Output the [x, y] coordinate of the center of the cell containing the given text.  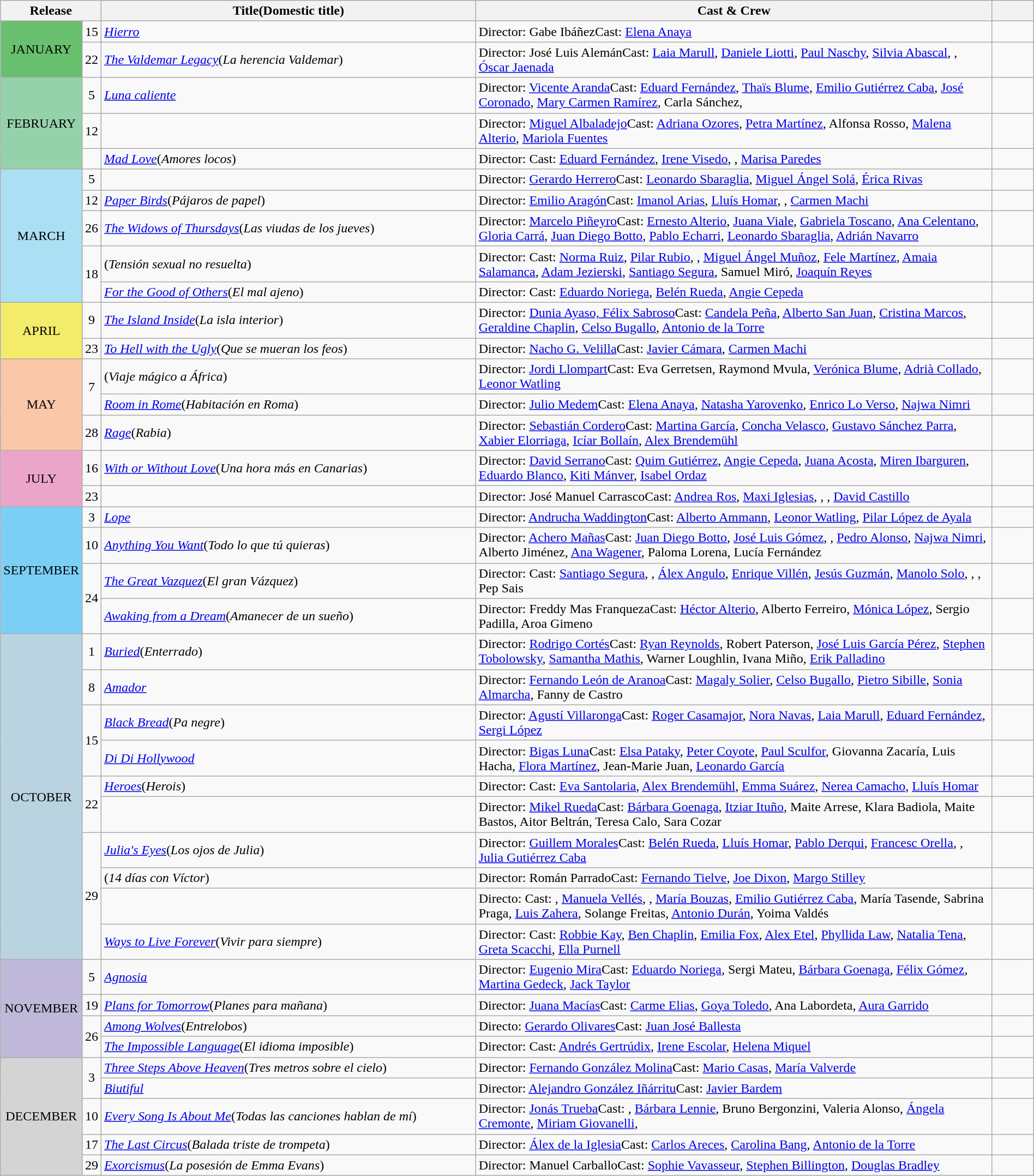
The Great Vazquez(El gran Vázquez) [289, 580]
FEBRUARY [41, 123]
Director: Eugenio MiraCast: Eduardo Noriega, Sergi Mateu, Bárbara Goenaga, Félix Gómez, Martina Gedeck, Jack Taylor [734, 977]
OCTOBER [41, 796]
The Impossible Language(El idioma imposible) [289, 1047]
The Valdemar Legacy(La herencia Valdemar) [289, 60]
With or Without Love(Una hora más en Canarias) [289, 468]
Director: Fernando González MolinaCast: Mario Casas, María Valverde [734, 1067]
(Viaje mágico a África) [289, 376]
Director: Emilio AragónCast: Imanol Arias, Lluís Homar, , Carmen Machi [734, 200]
1 [92, 651]
Mad Love(Amores locos) [289, 159]
Ways to Live Forever(Vivir para siempre) [289, 941]
Director: Cast: Eduard Fernández, Irene Visedo, , Marisa Paredes [734, 159]
Agnosia [289, 977]
Director: Sebastián CorderoCast: Martina García, Concha Velasco, Gustavo Sánchez Parra, Xabier Elorriaga, Icíar Bollaín, Alex Brendemühl [734, 433]
Paper Birds(Pájaros de papel) [289, 200]
Amador [289, 687]
The Island Inside(La isla interior) [289, 320]
Director: Bigas LunaCast: Elsa Pataky, Peter Coyote, Paul Sculfor, Giovanna Zacaría, Luis Hacha, Flora Martínez, Jean-Marie Juan, Leonardo García [734, 758]
Director: Román ParradoCast: Fernando Tielve, Joe Dixon, Margo Stilley [734, 878]
Exorcismus(La posesión de Emma Evans) [289, 1165]
Director: Cast: Robbie Kay, Ben Chaplin, Emilia Fox, Alex Etel, Phyllida Law, Natalia Tena, Greta Scacchi, Ella Purnell [734, 941]
Cast & Crew [734, 11]
To Hell with the Ugly(Que se mueran los feos) [289, 349]
16 [92, 468]
8 [92, 687]
Director: Álex de la IglesiaCast: Carlos Areces, Carolina Bang, Antonio de la Torre [734, 1144]
Rage(Rabia) [289, 433]
SEPTEMBER [41, 571]
Every Song Is About Me(Todas las canciones hablan de mí) [289, 1116]
Among Wolves(Entrelobos) [289, 1026]
NOVEMBER [41, 1008]
28 [92, 433]
Lope [289, 517]
Plans for Tomorrow(Planes para mañana) [289, 1005]
Release [51, 11]
Director: Agustí VillarongaCast: Roger Casamajor, Nora Navas, Laia Marull, Eduard Fernández, Sergi López [734, 722]
JULY [41, 479]
Director: Manuel CarballoCast: Sophie Vavasseur, Stephen Billington, Douglas Bradley [734, 1165]
The Widows of Thursdays(Las viudas de los jueves) [289, 228]
JANUARY [41, 49]
Director: Cast: Eva Santolaria, Alex Brendemühl, Emma Suárez, Nerea Camacho, Lluís Homar [734, 786]
Director: José Manuel CarrascoCast: Andrea Ros, Maxi Iglesias, , , David Castillo [734, 496]
Director: Miguel AlbaladejoCast: Adriana Ozores, Petra Martínez, Alfonsa Rosso, Malena Alterio, Mariola Fuentes [734, 131]
Di Di Hollywood [289, 758]
24 [92, 598]
MARCH [41, 236]
Room in Rome(Habitación en Roma) [289, 405]
APRIL [41, 331]
Anything You Want(Todo lo que tú quieras) [289, 545]
Director: David SerranoCast: Quim Gutiérrez, Angie Cepeda, Juana Acosta, Miren Ibarguren, Eduardo Blanco, Kiti Mánver, Isabel Ordaz [734, 468]
Director: Jonás TruebaCast: , Bárbara Lennie, Bruno Bergonzini, Valeria Alonso, Ángela Cremonte, Miriam Giovanelli, [734, 1116]
9 [92, 320]
Director: Freddy Mas FranquezaCast: Héctor Alterio, Alberto Ferreiro, Mónica López, Sergio Padilla, Aroa Gimeno [734, 616]
Black Bread(Pa negre) [289, 722]
Title(Domestic title) [289, 11]
Luna caliente [289, 95]
Hierro [289, 32]
Director: Guillem MoralesCast: Belén Rueda, Lluís Homar, Pablo Derqui, Francesc Orella, , Julia Gutiérrez Caba [734, 850]
Director: Jordi LlompartCast: Eva Gerretsen, Raymond Mvula, Verónica Blume, Adrià Collado, Leonor Watling [734, 376]
Director: Alejandro González IñárrituCast: Javier Bardem [734, 1088]
17 [92, 1144]
Director: Julio MedemCast: Elena Anaya, Natasha Yarovenko, Enrico Lo Verso, Najwa Nimri [734, 405]
Director: Gabe IbáñezCast: Elena Anaya [734, 32]
(14 días con Víctor) [289, 878]
Director: Cast: Eduardo Noriega, Belén Rueda, Angie Cepeda [734, 292]
Director: Mikel RuedaCast: Bárbara Goenaga, Itziar Ituño, Maite Arrese, Klara Badiola, Maite Bastos, Aitor Beltrán, Teresa Calo, Sara Cozar [734, 814]
18 [92, 274]
For the Good of Others(El mal ajeno) [289, 292]
Director: Cast: Andrés Gertrúdix, Irene Escolar, Helena Miquel [734, 1047]
Director: Fernando León de AranoaCast: Magaly Solier, Celso Bugallo, Pietro Sibille, Sonia Almarcha, Fanny de Castro [734, 687]
Biutiful [289, 1088]
Director: Andrucha WaddingtonCast: Alberto Ammann, Leonor Watling, Pilar López de Ayala [734, 517]
Director: Cast: Santiago Segura, , Álex Angulo, Enrique Villén, Jesús Guzmán, Manolo Solo, , , Pep Sais [734, 580]
Julia's Eyes(Los ojos de Julia) [289, 850]
The Last Circus(Balada triste de trompeta) [289, 1144]
DECEMBER [41, 1116]
(Tensión sexual no resuelta) [289, 264]
7 [92, 387]
Director: Dunia Ayaso, Félix SabrosoCast: Candela Peña, Alberto San Juan, Cristina Marcos, Geraldine Chaplin, Celso Bugallo, Antonio de la Torre [734, 320]
Three Steps Above Heaven(Tres metros sobre el cielo) [289, 1067]
Director: José Luis AlemánCast: Laia Marull, Daniele Liotti, Paul Naschy, Silvia Abascal, , Óscar Jaenada [734, 60]
Directo: Gerardo OlivaresCast: Juan José Ballesta [734, 1026]
Director: Juana MacíasCast: Carme Elias, Goya Toledo, Ana Labordeta, Aura Garrido [734, 1005]
Buried(Enterrado) [289, 651]
19 [92, 1005]
MAY [41, 405]
Director: Gerardo HerreroCast: Leonardo Sbaraglia, Miguel Ángel Solá, Érica Rivas [734, 179]
Awaking from a Dream(Amanecer de un sueño) [289, 616]
Director: Nacho G. VelillaCast: Javier Cámara, Carmen Machi [734, 349]
Director: Vicente ArandaCast: Eduard Fernández, Thaïs Blume, Emilio Gutiérrez Caba, José Coronado, Mary Carmen Ramírez, Carla Sánchez, [734, 95]
Heroes(Herois) [289, 786]
